Identify which cell holds the provided text, then report its [X, Y] central coordinate. 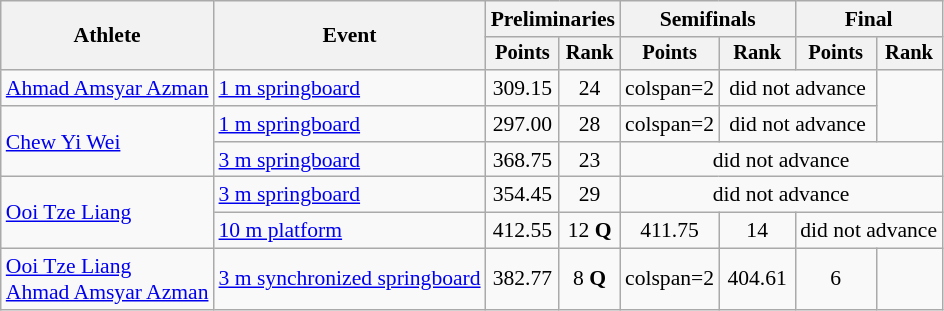
Chew Yi Wei [108, 142]
23 [590, 160]
Athlete [108, 36]
Preliminaries [553, 19]
Ooi Tze Liang [108, 212]
29 [590, 195]
297.00 [523, 124]
8 Q [590, 280]
309.15 [523, 88]
14 [757, 231]
382.77 [523, 280]
368.75 [523, 160]
354.45 [523, 195]
Semifinals [708, 19]
10 m platform [350, 231]
411.75 [670, 231]
Final [868, 19]
Ahmad Amsyar Azman [108, 88]
28 [590, 124]
3 m synchronized springboard [350, 280]
24 [590, 88]
12 Q [590, 231]
404.61 [757, 280]
Event [350, 36]
Ooi Tze LiangAhmad Amsyar Azman [108, 280]
412.55 [523, 231]
6 [836, 280]
